Return the [X, Y] coordinate for the center point of the cell that contains the specified text.  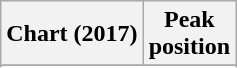
Chart (2017) [72, 34]
Peak position [189, 34]
